From the cell containing the given text, extract its center point as (x, y) coordinate. 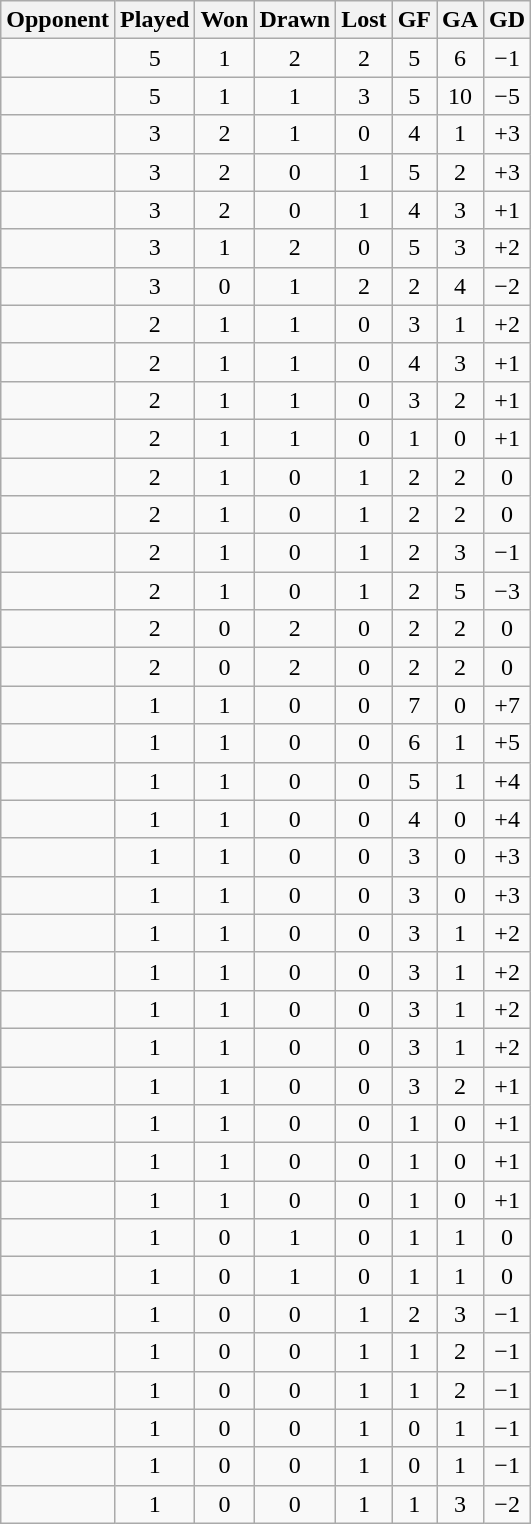
Played (155, 20)
Won (224, 20)
+7 (508, 705)
+5 (508, 743)
GF (414, 20)
Opponent (58, 20)
7 (414, 705)
Drawn (295, 20)
GA (460, 20)
10 (460, 96)
Lost (364, 20)
−5 (508, 96)
GD (508, 20)
−3 (508, 591)
